For the text-containing cell, return its midpoint in [X, Y] coordinate format. 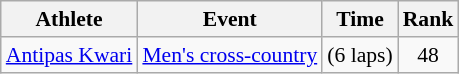
48 [428, 55]
Time [360, 19]
(6 laps) [360, 55]
Antipas Kwari [70, 55]
Event [230, 19]
Rank [428, 19]
Athlete [70, 19]
Men's cross-country [230, 55]
